Scan for the cell matching the given text and deliver its [X, Y] coordinate at center. 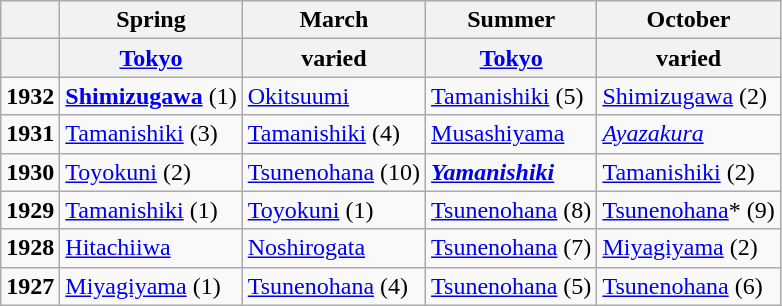
Tsunenohana (10) [334, 172]
Shimizugawa (1) [151, 96]
Tsunenohana (7) [512, 248]
Tamanishiki (4) [334, 134]
Musashiyama [512, 134]
Tamanishiki (1) [151, 210]
Miyagiyama (2) [688, 248]
1931 [30, 134]
Tsunenohana* (9) [688, 210]
1932 [30, 96]
Shimizugawa (2) [688, 96]
Tamanishiki (3) [151, 134]
1929 [30, 210]
1928 [30, 248]
1927 [30, 286]
Tsunenohana (6) [688, 286]
Yamanishiki [512, 172]
Noshirogata [334, 248]
Okitsuumi [334, 96]
March [334, 20]
Spring [151, 20]
Miyagiyama (1) [151, 286]
Hitachiiwa [151, 248]
October [688, 20]
Toyokuni (1) [334, 210]
Tamanishiki (5) [512, 96]
Tamanishiki (2) [688, 172]
Tsunenohana (5) [512, 286]
Tsunenohana (8) [512, 210]
Ayazakura [688, 134]
1930 [30, 172]
Tsunenohana (4) [334, 286]
Summer [512, 20]
Toyokuni (2) [151, 172]
